For the text-containing cell, return its midpoint in [x, y] coordinate format. 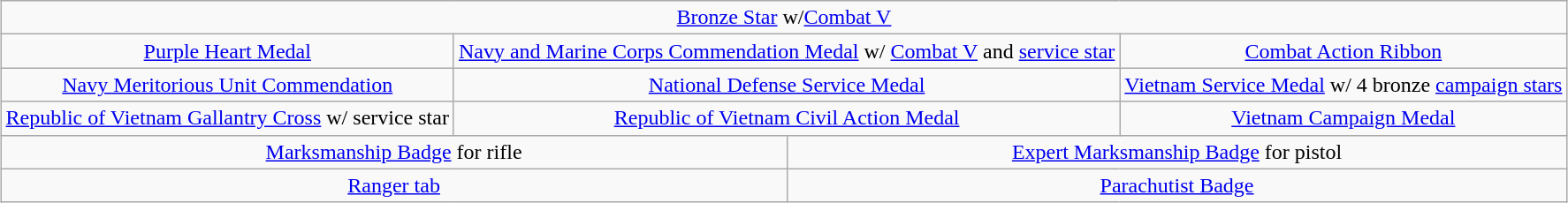
Vietnam Campaign Medal [1343, 118]
Navy Meritorious Unit Commendation [227, 85]
Combat Action Ribbon [1343, 51]
Marksmanship Badge for rifle [394, 152]
Purple Heart Medal [227, 51]
Expert Marksmanship Badge for pistol [1177, 152]
Republic of Vietnam Civil Action Medal [787, 118]
Parachutist Badge [1177, 185]
Republic of Vietnam Gallantry Cross w/ service star [227, 118]
Vietnam Service Medal w/ 4 bronze campaign stars [1343, 85]
Ranger tab [394, 185]
National Defense Service Medal [787, 85]
Bronze Star w/Combat V [784, 18]
Navy and Marine Corps Commendation Medal w/ Combat V and service star [787, 51]
